For the text-containing cell, return its midpoint in (X, Y) coordinate format. 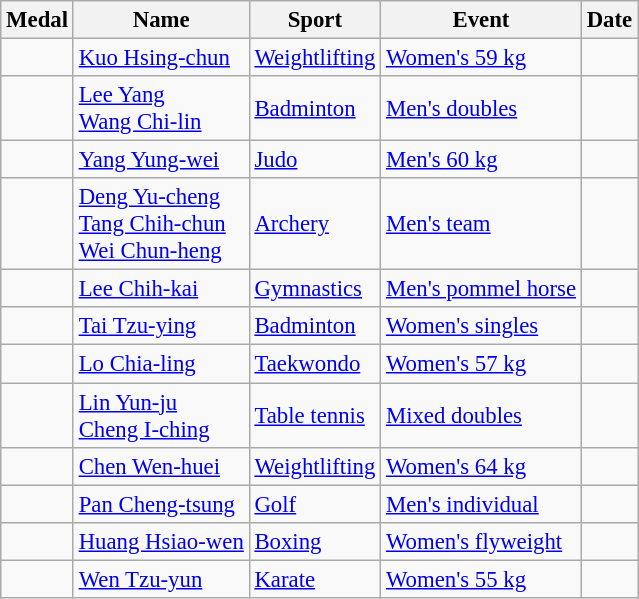
Women's 57 kg (482, 364)
Women's flyweight (482, 541)
Lin Yun-juCheng I-ching (161, 416)
Huang Hsiao-wen (161, 541)
Mixed doubles (482, 416)
Archery (315, 224)
Event (482, 20)
Name (161, 20)
Sport (315, 20)
Pan Cheng-tsung (161, 504)
Men's individual (482, 504)
Women's 59 kg (482, 58)
Judo (315, 160)
Taekwondo (315, 364)
Lee Chih-kai (161, 289)
Chen Wen-huei (161, 466)
Women's 55 kg (482, 579)
Wen Tzu-yun (161, 579)
Date (609, 20)
Medal (38, 20)
Women's singles (482, 327)
Kuo Hsing-chun (161, 58)
Lo Chia-ling (161, 364)
Men's 60 kg (482, 160)
Tai Tzu-ying (161, 327)
Karate (315, 579)
Men's pommel horse (482, 289)
Table tennis (315, 416)
Gymnastics (315, 289)
Golf (315, 504)
Men's team (482, 224)
Women's 64 kg (482, 466)
Men's doubles (482, 108)
Boxing (315, 541)
Lee YangWang Chi-lin (161, 108)
Deng Yu-chengTang Chih-chunWei Chun-heng (161, 224)
Yang Yung-wei (161, 160)
